Scan for the cell matching the given text and deliver its [x, y] coordinate at center. 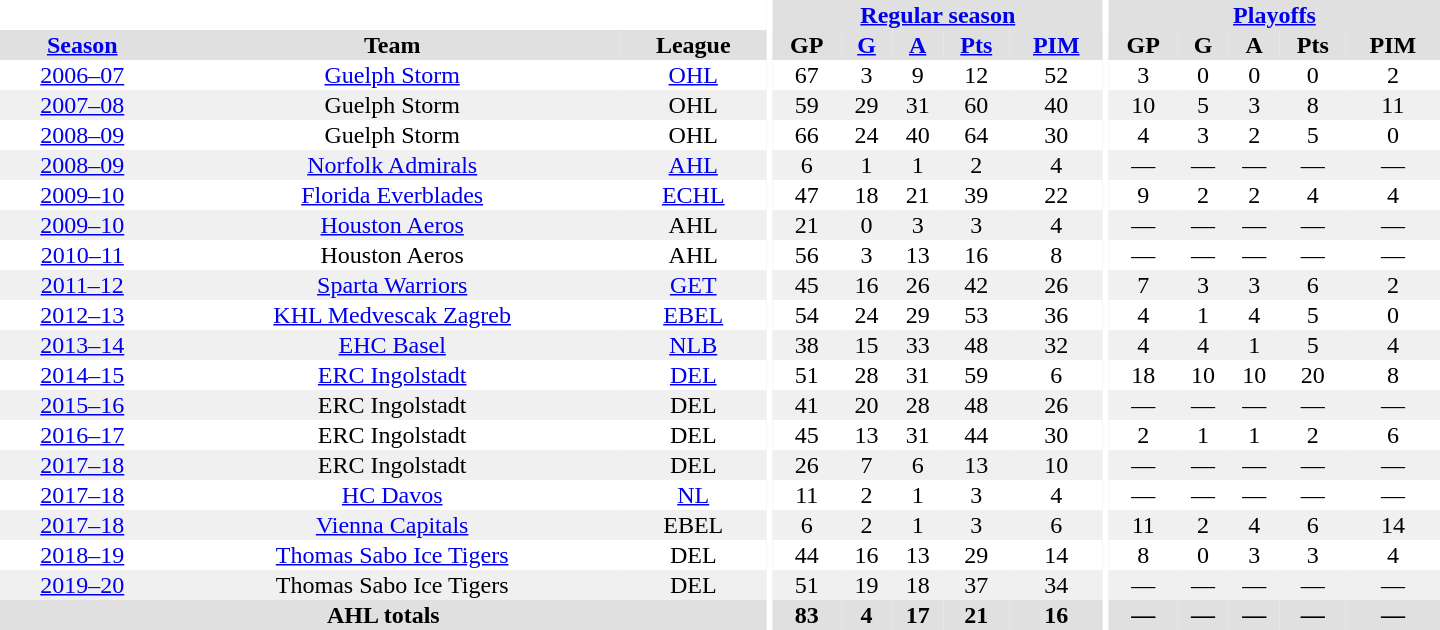
41 [806, 405]
2010–11 [82, 255]
37 [976, 585]
64 [976, 135]
19 [866, 585]
38 [806, 345]
2012–13 [82, 315]
2015–16 [82, 405]
Regular season [938, 15]
League [694, 45]
39 [976, 195]
34 [1056, 585]
EHC Basel [392, 345]
54 [806, 315]
56 [806, 255]
GET [694, 285]
52 [1056, 75]
ECHL [694, 195]
36 [1056, 315]
47 [806, 195]
17 [918, 615]
2011–12 [82, 285]
2019–20 [82, 585]
Vienna Capitals [392, 525]
2006–07 [82, 75]
Norfolk Admirals [392, 165]
2007–08 [82, 105]
KHL Medvescak Zagreb [392, 315]
53 [976, 315]
HC Davos [392, 495]
33 [918, 345]
15 [866, 345]
AHL totals [384, 615]
32 [1056, 345]
67 [806, 75]
NL [694, 495]
42 [976, 285]
83 [806, 615]
22 [1056, 195]
Season [82, 45]
Florida Everblades [392, 195]
Playoffs [1274, 15]
Team [392, 45]
2014–15 [82, 375]
2018–19 [82, 555]
12 [976, 75]
Sparta Warriors [392, 285]
66 [806, 135]
60 [976, 105]
2016–17 [82, 435]
2013–14 [82, 345]
NLB [694, 345]
